Search for the cell housing the specified text and yield its (x, y) center coordinate. 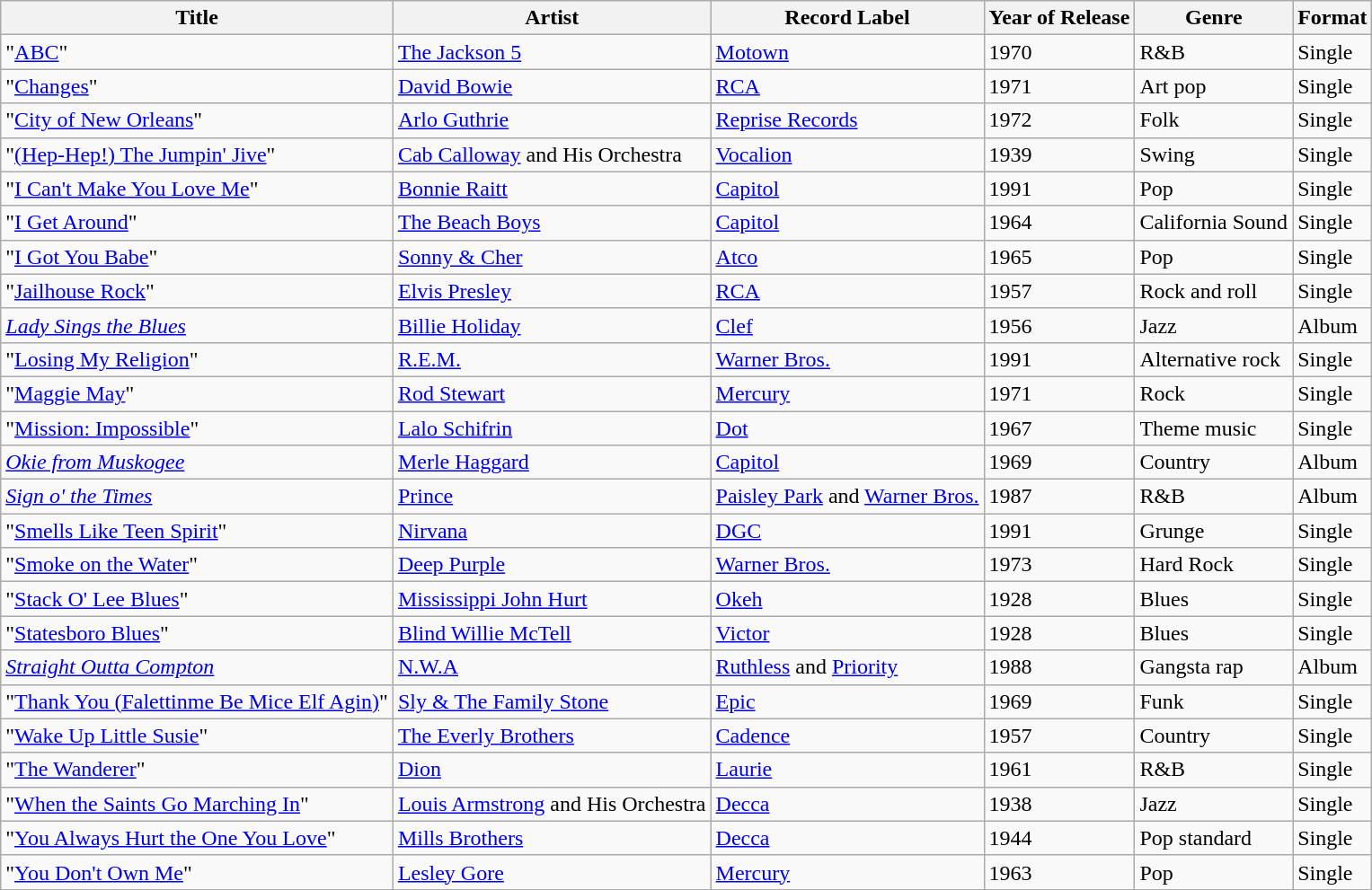
"City of New Orleans" (198, 120)
Sign o' the Times (198, 497)
1964 (1059, 223)
DGC (847, 531)
Nirvana (552, 531)
N.W.A (552, 667)
1965 (1059, 257)
1973 (1059, 565)
1967 (1059, 428)
Vocalion (847, 154)
Paisley Park and Warner Bros. (847, 497)
The Beach Boys (552, 223)
Sonny & Cher (552, 257)
"Wake Up Little Susie" (198, 736)
"I Got You Babe" (198, 257)
Cadence (847, 736)
"Stack O' Lee Blues" (198, 599)
The Everly Brothers (552, 736)
"Changes" (198, 86)
Mississippi John Hurt (552, 599)
Gangsta rap (1214, 667)
"I Can't Make You Love Me" (198, 189)
Okie from Muskogee (198, 463)
Merle Haggard (552, 463)
"ABC" (198, 52)
Atco (847, 257)
Victor (847, 633)
"When the Saints Go Marching In" (198, 804)
"(Hep-Hep!) The Jumpin' Jive" (198, 154)
"Maggie May" (198, 393)
Reprise Records (847, 120)
1987 (1059, 497)
Rock and roll (1214, 291)
Dion (552, 770)
Hard Rock (1214, 565)
1972 (1059, 120)
Ruthless and Priority (847, 667)
"The Wanderer" (198, 770)
Prince (552, 497)
California Sound (1214, 223)
Funk (1214, 701)
Arlo Guthrie (552, 120)
"You Always Hurt the One You Love" (198, 838)
Elvis Presley (552, 291)
Format (1332, 18)
R.E.M. (552, 359)
1938 (1059, 804)
The Jackson 5 (552, 52)
"Smoke on the Water" (198, 565)
Genre (1214, 18)
1961 (1059, 770)
Cab Calloway and His Orchestra (552, 154)
Lesley Gore (552, 872)
Motown (847, 52)
1956 (1059, 325)
"Losing My Religion" (198, 359)
1944 (1059, 838)
Title (198, 18)
Theme music (1214, 428)
Deep Purple (552, 565)
Lalo Schifrin (552, 428)
Straight Outta Compton (198, 667)
David Bowie (552, 86)
Art pop (1214, 86)
Record Label (847, 18)
"You Don't Own Me" (198, 872)
Epic (847, 701)
"Thank You (Falettinme Be Mice Elf Agin)" (198, 701)
1988 (1059, 667)
Billie Holiday (552, 325)
Louis Armstrong and His Orchestra (552, 804)
Lady Sings the Blues (198, 325)
Grunge (1214, 531)
"Smells Like Teen Spirit" (198, 531)
Pop standard (1214, 838)
Swing (1214, 154)
1963 (1059, 872)
Folk (1214, 120)
Rock (1214, 393)
"Mission: Impossible" (198, 428)
1970 (1059, 52)
Bonnie Raitt (552, 189)
Alternative rock (1214, 359)
"I Get Around" (198, 223)
Laurie (847, 770)
Clef (847, 325)
Blind Willie McTell (552, 633)
Artist (552, 18)
"Jailhouse Rock" (198, 291)
Dot (847, 428)
Sly & The Family Stone (552, 701)
Mills Brothers (552, 838)
Okeh (847, 599)
Year of Release (1059, 18)
1939 (1059, 154)
Rod Stewart (552, 393)
"Statesboro Blues" (198, 633)
